Return (x, y) of the center of cell containing provided text 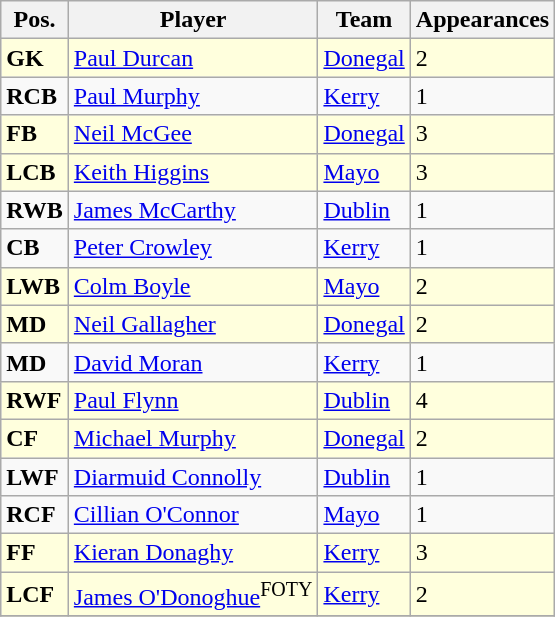
FB (35, 134)
LWB (35, 286)
Neil Gallagher (193, 324)
RWB (35, 210)
GK (35, 58)
CF (35, 438)
Colm Boyle (193, 286)
Paul Murphy (193, 96)
LCF (35, 594)
James O'DonoghueFOTY (193, 594)
LWF (35, 477)
Paul Flynn (193, 400)
RCB (35, 96)
Appearances (482, 20)
David Moran (193, 362)
LCB (35, 172)
Player (193, 20)
Neil McGee (193, 134)
4 (482, 400)
RCF (35, 515)
Peter Crowley (193, 248)
CB (35, 248)
Team (364, 20)
Michael Murphy (193, 438)
Paul Durcan (193, 58)
James McCarthy (193, 210)
Kieran Donaghy (193, 553)
FF (35, 553)
RWF (35, 400)
Pos. (35, 20)
Cillian O'Connor (193, 515)
Keith Higgins (193, 172)
Diarmuid Connolly (193, 477)
